Pinpoint the cell where the given text exists, returning its (x, y) midpoint coordinate. 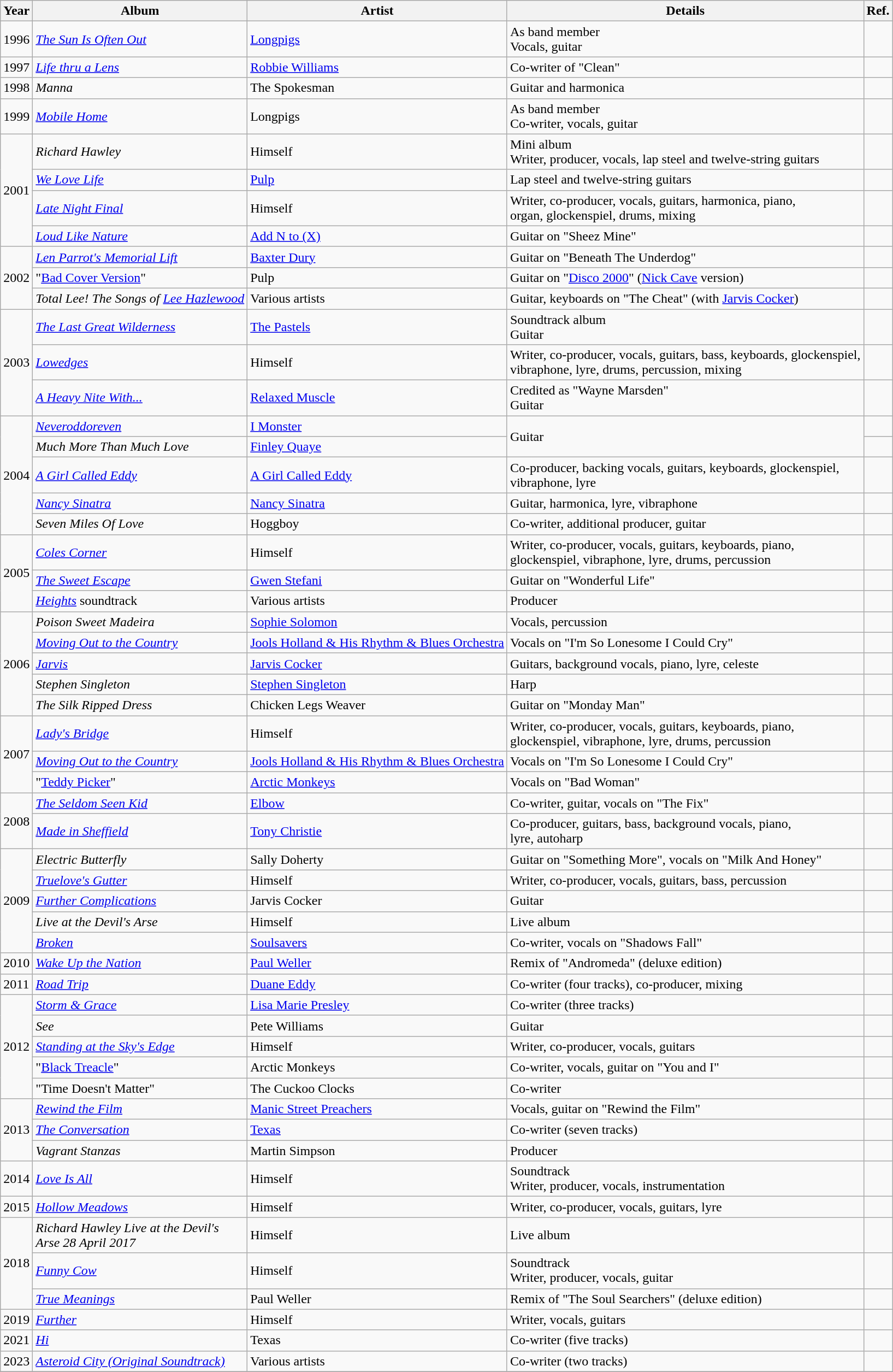
2021 (16, 1340)
Credited as "Wayne Marsden"Guitar (685, 398)
Further Complications (140, 901)
2011 (16, 984)
Poison Sweet Madeira (140, 622)
Lap steel and twelve-string guitars (685, 180)
2001 (16, 190)
Late Night Final (140, 208)
We Love Life (140, 180)
Loud Like Nature (140, 236)
Jarvis (140, 663)
Truelove's Gutter (140, 880)
The Sun Is Often Out (140, 39)
1998 (16, 88)
Relaxed Muscle (377, 398)
The Silk Ripped Dress (140, 705)
Further (140, 1320)
Heights soundtrack (140, 601)
Pete Williams (377, 1026)
The Cuckoo Clocks (377, 1088)
Writer, co-producer, vocals, guitars, harmonica, piano, organ, glockenspiel, drums, mixing (685, 208)
2010 (16, 963)
Life thru a Lens (140, 67)
Broken (140, 943)
Co-producer, backing vocals, guitars, keyboards, glockenspiel, vibraphone, lyre (685, 475)
Year (16, 11)
Add N to (X) (377, 236)
Vocals, percussion (685, 622)
Guitar on "Disco 2000" (Nick Cave version) (685, 278)
True Meanings (140, 1299)
Love Is All (140, 1179)
Sophie Solomon (377, 622)
Duane Eddy (377, 984)
Mini album Writer, producer, vocals, lap steel and twelve-string guitars (685, 152)
Finley Quaye (377, 447)
2012 (16, 1046)
Co-writer (three tracks) (685, 1005)
Storm & Grace (140, 1005)
Gwen Stefani (377, 580)
Standing at the Sky's Edge (140, 1046)
Much More Than Much Love (140, 447)
2004 (16, 475)
1997 (16, 67)
A Heavy Nite With... (140, 398)
Manna (140, 88)
"Teddy Picker" (140, 782)
Guitar on "Something More", vocals on "Milk And Honey" (685, 859)
Writer, vocals, guitars (685, 1320)
Lowedges (140, 363)
2006 (16, 663)
Co-writer, additional producer, guitar (685, 524)
Manic Street Preachers (377, 1109)
Writer, co-producer, vocals, guitars (685, 1046)
Writer, co-producer, vocals, guitars, bass, percussion (685, 880)
Baxter Dury (377, 257)
2015 (16, 1207)
Guitars, background vocals, piano, lyre, celeste (685, 663)
Guitar on "Monday Man" (685, 705)
Details (685, 11)
2009 (16, 901)
Co-writer (two tracks) (685, 1361)
Writer, co-producer, vocals, guitars, bass, keyboards, glockenspiel, vibraphone, lyre, drums, percussion, mixing (685, 363)
2013 (16, 1130)
Vagrant Stanzas (140, 1151)
Rewind the Film (140, 1109)
Len Parrot's Memorial Lift (140, 257)
Soulsavers (377, 943)
Seven Miles Of Love (140, 524)
Guitar on "Wonderful Life" (685, 580)
Vocals on "Bad Woman" (685, 782)
"Black Treacle" (140, 1067)
Richard Hawley (140, 152)
The Spokesman (377, 88)
2014 (16, 1179)
Neveroddoreven (140, 426)
The Last Great Wilderness (140, 327)
Electric Butterfly (140, 859)
Co-writer, guitar, vocals on "The Fix" (685, 803)
Richard Hawley Live at the Devil's Arse 28 April 2017 (140, 1235)
Album (140, 11)
The Sweet Escape (140, 580)
Remix of "The Soul Searchers" (deluxe edition) (685, 1299)
Co-writer (four tracks), co-producer, mixing (685, 984)
As band member Vocals, guitar (685, 39)
Wake Up the Nation (140, 963)
Guitar, keyboards on "The Cheat" (with Jarvis Cocker) (685, 298)
Lady's Bridge (140, 733)
Co-writer of "Clean" (685, 67)
2018 (16, 1263)
Guitar on "Beneath The Underdog" (685, 257)
Hollow Meadows (140, 1207)
Co-producer, guitars, bass, background vocals, piano, lyre, autoharp (685, 832)
2019 (16, 1320)
Soundtrack Writer, producer, vocals, instrumentation (685, 1179)
Harp (685, 684)
Sally Doherty (377, 859)
1996 (16, 39)
2008 (16, 821)
Artist (377, 11)
See (140, 1026)
1999 (16, 116)
Total Lee! The Songs of Lee Hazlewood (140, 298)
2002 (16, 278)
Writer, co-producer, vocals, guitars, lyre (685, 1207)
Co-writer, vocals on "Shadows Fall" (685, 943)
Live at the Devil's Arse (140, 922)
As band member Co-writer, vocals, guitar (685, 116)
Mobile Home (140, 116)
Lisa Marie Presley (377, 1005)
Guitar, harmonica, lyre, vibraphone (685, 503)
Co-writer (seven tracks) (685, 1130)
SoundtrackWriter, producer, vocals, guitar (685, 1271)
2003 (16, 363)
Funny Cow (140, 1271)
Martin Simpson (377, 1151)
Road Trip (140, 984)
Vocals, guitar on "Rewind the Film" (685, 1109)
Remix of "Andromeda" (deluxe edition) (685, 963)
The Conversation (140, 1130)
Coles Corner (140, 552)
Ref. (878, 11)
Asteroid City (Original Soundtrack) (140, 1361)
Hi (140, 1340)
Soundtrack album Guitar (685, 327)
Robbie Williams (377, 67)
Co-writer (five tracks) (685, 1340)
Chicken Legs Weaver (377, 705)
2007 (16, 754)
The Seldom Seen Kid (140, 803)
Tony Christie (377, 832)
Elbow (377, 803)
I Monster (377, 426)
Guitar and harmonica (685, 88)
Made in Sheffield (140, 832)
2023 (16, 1361)
"Time Doesn't Matter" (140, 1088)
"Bad Cover Version" (140, 278)
Co-writer, vocals, guitar on "You and I" (685, 1067)
Co-writer (685, 1088)
Guitar on "Sheez Mine" (685, 236)
The Pastels (377, 327)
Hoggboy (377, 524)
2005 (16, 573)
